Search for the cell housing the specified text and yield its [x, y] center coordinate. 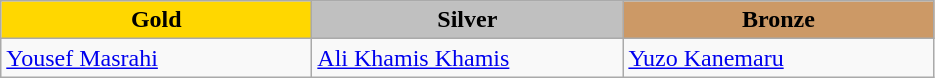
Silver [468, 20]
Bronze [778, 20]
Yousef Masrahi [156, 58]
Gold [156, 20]
Yuzo Kanemaru [778, 58]
Ali Khamis Khamis [468, 58]
